Return [X, Y] of the center of cell containing provided text 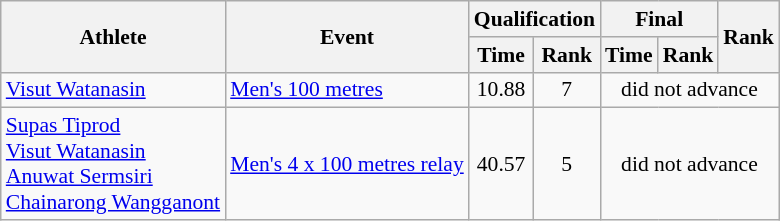
Final [659, 19]
Event [347, 36]
Men's 4 x 100 metres relay [347, 164]
7 [566, 90]
Athlete [113, 36]
40.57 [502, 164]
Supas TiprodVisut WatanasinAnuwat SermsiriChainarong Wangganont [113, 164]
5 [566, 164]
10.88 [502, 90]
Visut Watanasin [113, 90]
Men's 100 metres [347, 90]
Qualification [534, 19]
